Find where the given text appears and provide that cell's center as (X, Y) coordinate. 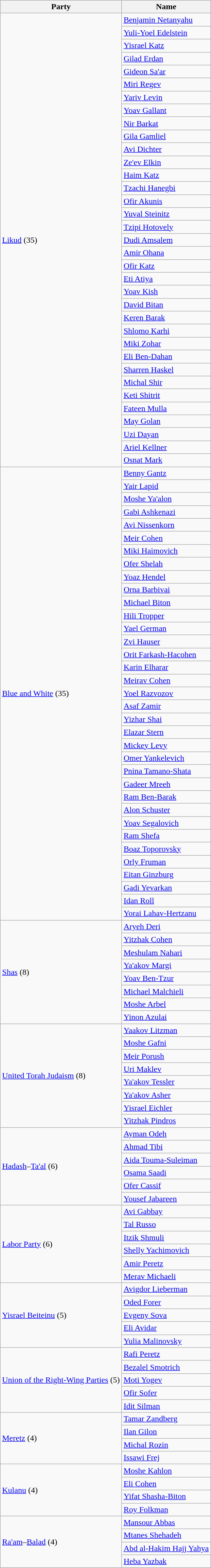
Michael Biton (166, 603)
Heba Yazbak (166, 1561)
Fateen Mulla (166, 408)
Ram Shefa (166, 836)
Yisrael Katz (166, 46)
Orit Farkash-Hacohen (166, 654)
Ram Ben-Barak (166, 797)
Omer Yankelevich (166, 758)
Shelly Yachimovich (166, 1250)
Dudi Amsalem (166, 240)
Aida Touma-Suleiman (166, 1160)
Eitan Ginzburg (166, 875)
Avi Gabbay (166, 1212)
Mansour Abbas (166, 1522)
Idan Roll (166, 901)
Miki Haimovich (166, 551)
Gadeer Mreeh (166, 784)
Ra'am–Balad (4) (61, 1542)
Aryeh Deri (166, 926)
Benjamin Netanyahu (166, 20)
Yulia Malinovsky (166, 1341)
Eli Cohen (166, 1484)
Keren Barak (166, 318)
Michal Rozin (166, 1445)
Yuli-Yoel Edelstein (166, 33)
Yitzhak Pindros (166, 1121)
Moshe Ya'alon (166, 499)
Likud (35) (61, 240)
Issawi Frej (166, 1458)
Yoav Kish (166, 292)
Moti Yogev (166, 1380)
Gilad Erdan (166, 59)
Ofer Shelah (166, 564)
Shas (8) (61, 972)
Miki Zohar (166, 343)
May Golan (166, 421)
Ya'akov Tessler (166, 1082)
Moshe Kahlon (166, 1471)
Meir Porush (166, 1056)
Gideon Sa'ar (166, 71)
Haim Katz (166, 175)
Yaakov Litzman (166, 1030)
Ya'akov Asher (166, 1095)
Avi Nissenkorn (166, 525)
Yoav Segalovich (166, 823)
Ofir Katz (166, 266)
Evgeny Sova (166, 1315)
Yair Lapid (166, 486)
Elazar Stern (166, 732)
Yael German (166, 629)
Nir Barkat (166, 123)
Ahmad Tibi (166, 1147)
Tamar Zandberg (166, 1419)
Boaz Toporovsky (166, 849)
David Bitan (166, 305)
Avi Dichter (166, 149)
Kulanu (4) (61, 1490)
Ofir Sofer (166, 1393)
Gadi Yevarkan (166, 888)
Eli Ben-Dahan (166, 356)
Labor Party (6) (61, 1244)
Yoav Ben-Tzur (166, 978)
Tzipi Hotovely (166, 227)
Uzi Dayan (166, 434)
Yinon Azulai (166, 1017)
Tzachi Hanegbi (166, 188)
Meirav Cohen (166, 680)
Roy Folkman (166, 1509)
Benny Gantz (166, 473)
Amir Peretz (166, 1263)
Moshe Gafni (166, 1043)
Zvi Hauser (166, 642)
Yifat Shasha-Biton (166, 1497)
Party (61, 7)
Osama Saadi (166, 1173)
Name (166, 7)
Avigdor Lieberman (166, 1289)
Mtanes Shehadeh (166, 1535)
Eli Avidar (166, 1328)
Yariv Levin (166, 97)
Keti Shitrit (166, 395)
Yoaz Hendel (166, 577)
Hili Tropper (166, 616)
Yizhar Shai (166, 719)
Yitzhak Cohen (166, 939)
Oded Forer (166, 1302)
Meir Cohen (166, 538)
Yisrael Eichler (166, 1108)
Union of the Right-Wing Parties (5) (61, 1380)
Moshe Arbel (166, 1004)
Orna Barbivai (166, 590)
Uri Maklev (166, 1069)
Meshulam Nahari (166, 952)
Yisrael Beiteinu (5) (61, 1315)
Ze'ev Elkin (166, 162)
Michal Shir (166, 383)
Ya'akov Margi (166, 965)
United Torah Judaism (8) (61, 1076)
Ofer Cassif (166, 1185)
Tal Russo (166, 1225)
Yorai Lahav-Hertzanu (166, 914)
Eti Atiya (166, 279)
Yoel Razvozov (166, 693)
Ayman Odeh (166, 1134)
Bezalel Smotrich (166, 1367)
Pnina Tamano-Shata (166, 771)
Gila Gamliel (166, 136)
Shlomo Karhi (166, 330)
Sharren Haskel (166, 369)
Idit Silman (166, 1406)
Meretz (4) (61, 1438)
Abd al-Hakim Hajj Yahya (166, 1548)
Orly Fruman (166, 862)
Ofir Akunis (166, 201)
Yousef Jabareen (166, 1198)
Blue and White (35) (61, 693)
Amir Ohana (166, 253)
Rafi Peretz (166, 1354)
Yuval Steinitz (166, 214)
Itzik Shmuli (166, 1238)
Karin Elharar (166, 667)
Mickey Levy (166, 745)
Asaf Zamir (166, 706)
Osnat Mark (166, 460)
Merav Michaeli (166, 1276)
Yoav Gallant (166, 110)
Alon Schuster (166, 810)
Ilan Gilon (166, 1432)
Ariel Kellner (166, 447)
Miri Regev (166, 84)
Michael Malchieli (166, 991)
Gabi Ashkenazi (166, 512)
Hadash–Ta'al (6) (61, 1166)
